Identify which cell holds the provided text, then report its [X, Y] central coordinate. 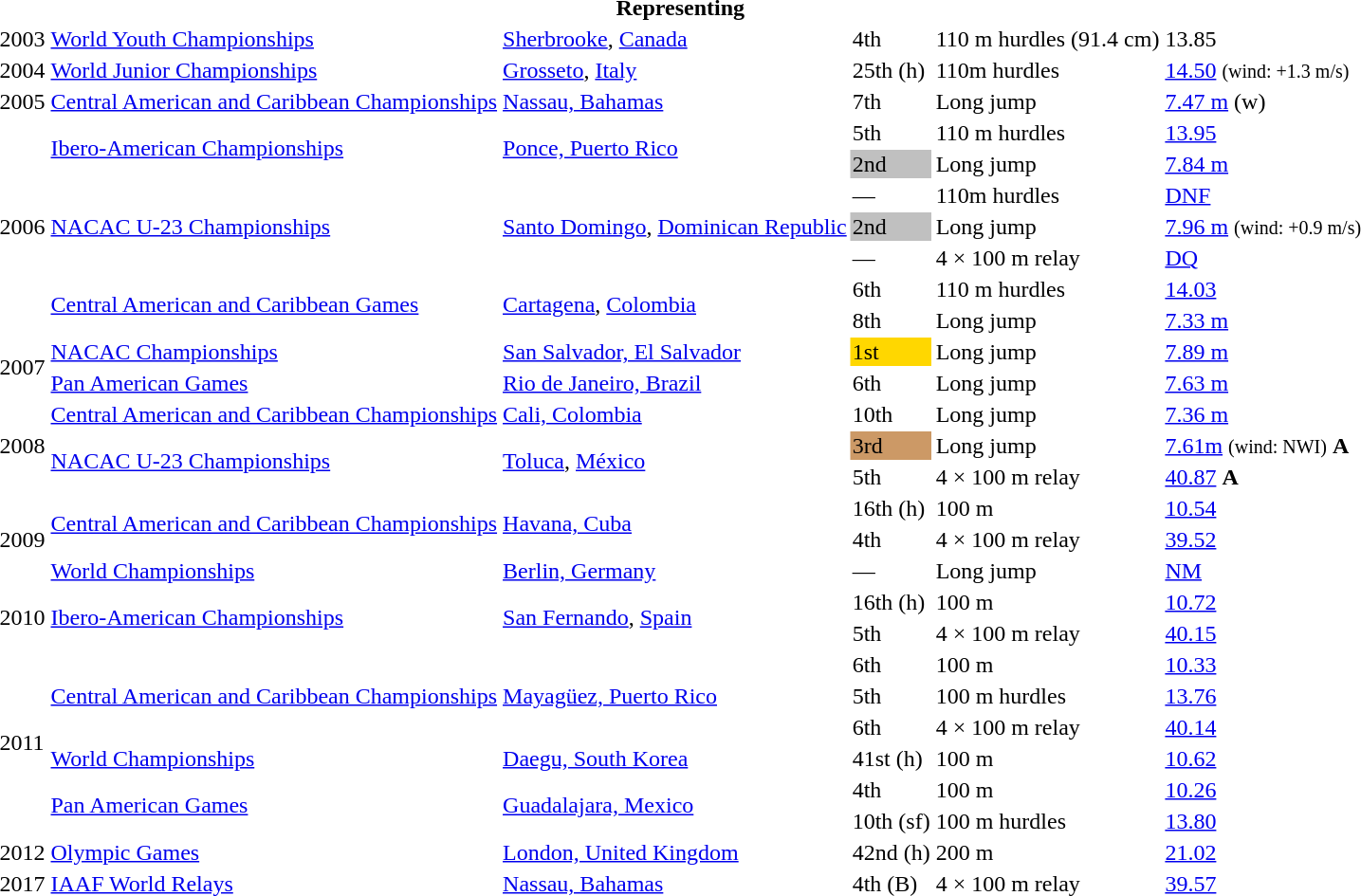
Nassau, Bahamas [675, 101]
Grosseto, Italy [675, 70]
Berlin, Germany [675, 571]
3rd [892, 446]
World Youth Championships [274, 39]
7th [892, 101]
Daegu, South Korea [675, 759]
Central American and Caribbean Games [274, 305]
Havana, Cuba [675, 523]
10th (sf) [892, 821]
London, United Kingdom [675, 852]
Mayagüez, Puerto Rico [675, 696]
Guadalajara, Mexico [675, 806]
San Salvador, El Salvador [675, 352]
World Junior Championships [274, 70]
200 m [1047, 852]
42nd (h) [892, 852]
San Fernando, Spain [675, 618]
Sherbrooke, Canada [675, 39]
Santo Domingo, Dominican Republic [675, 227]
10th [892, 414]
Olympic Games [274, 852]
Rio de Janeiro, Brazil [675, 383]
41st (h) [892, 759]
Toluca, México [675, 461]
25th (h) [892, 70]
8th [892, 320]
1st [892, 352]
Ponce, Puerto Rico [675, 148]
Cali, Colombia [675, 414]
NACAC Championships [274, 352]
Cartagena, Colombia [675, 305]
110 m hurdles (91.4 cm) [1047, 39]
